Search for the cell housing the specified text and yield its [X, Y] center coordinate. 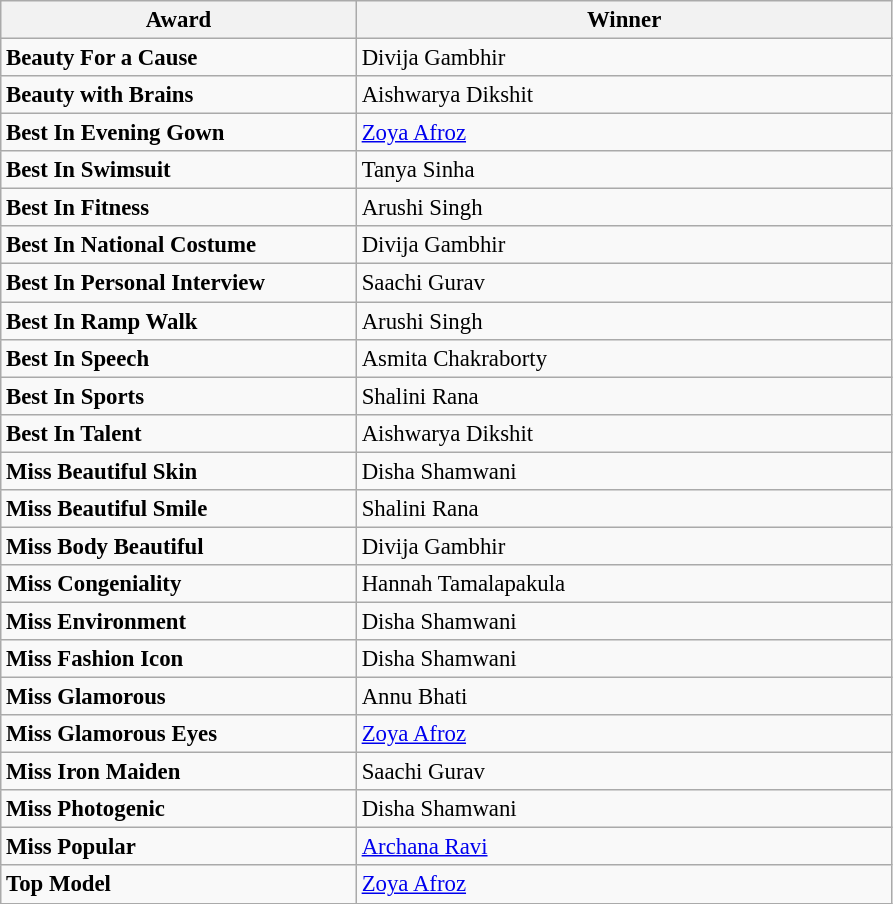
Miss Beautiful Skin [179, 471]
Best In Talent [179, 433]
Miss Beautiful Smile [179, 509]
Annu Bhati [624, 697]
Best In Fitness [179, 208]
Asmita Chakraborty [624, 358]
Beauty For a Cause [179, 58]
Best In Sports [179, 396]
Beauty with Brains [179, 95]
Top Model [179, 885]
Miss Fashion Icon [179, 659]
Miss Congeniality [179, 584]
Best In National Costume [179, 245]
Award [179, 20]
Miss Iron Maiden [179, 772]
Best In Speech [179, 358]
Best In Ramp Walk [179, 321]
Miss Popular [179, 847]
Best In Evening Gown [179, 133]
Miss Body Beautiful [179, 546]
Archana Ravi [624, 847]
Miss Glamorous Eyes [179, 734]
Miss Photogenic [179, 809]
Best In Personal Interview [179, 283]
Tanya Sinha [624, 170]
Hannah Tamalapakula [624, 584]
Miss Environment [179, 621]
Best In Swimsuit [179, 170]
Winner [624, 20]
Miss Glamorous [179, 697]
